Search for the cell housing the specified text and yield its (X, Y) center coordinate. 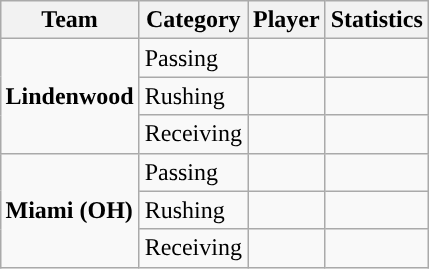
Category (193, 20)
Miami (OH) (70, 210)
Player (287, 20)
Team (70, 20)
Statistics (376, 20)
Lindenwood (70, 96)
